Provide the (x, y) coordinate of the cell's center where the given text is located.  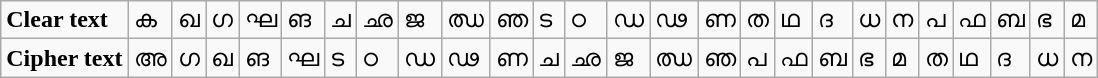
Cipher text (64, 58)
അ (150, 58)
Clear text (64, 20)
ക (150, 20)
